Detect which cell encompasses the target text, then output its [X, Y] center coordinate. 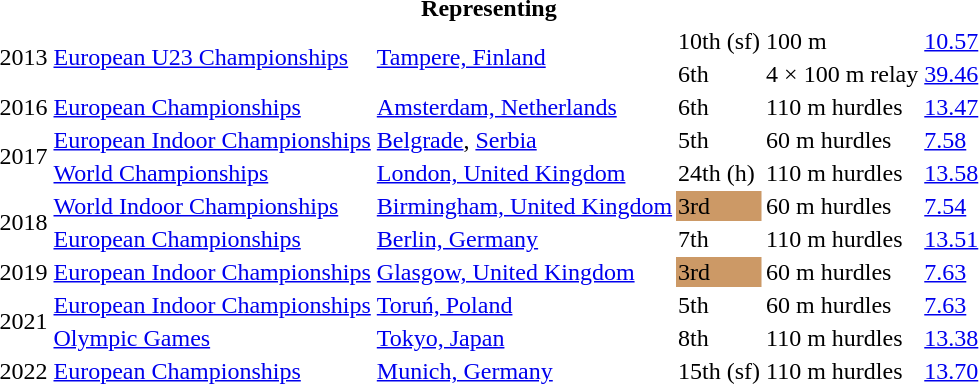
8th [720, 338]
Belgrade, Serbia [524, 140]
7th [720, 239]
Toruń, Poland [524, 305]
24th (h) [720, 173]
10th (sf) [720, 41]
World Indoor Championships [212, 206]
European U23 Championships [212, 58]
4 × 100 m relay [842, 74]
Olympic Games [212, 338]
Amsterdam, Netherlands [524, 107]
London, United Kingdom [524, 173]
Tampere, Finland [524, 58]
Berlin, Germany [524, 239]
World Championships [212, 173]
100 m [842, 41]
Birmingham, United Kingdom [524, 206]
Tokyo, Japan [524, 338]
Glasgow, United Kingdom [524, 272]
